Provide the [x, y] coordinate of the cell's center where the given text is located.  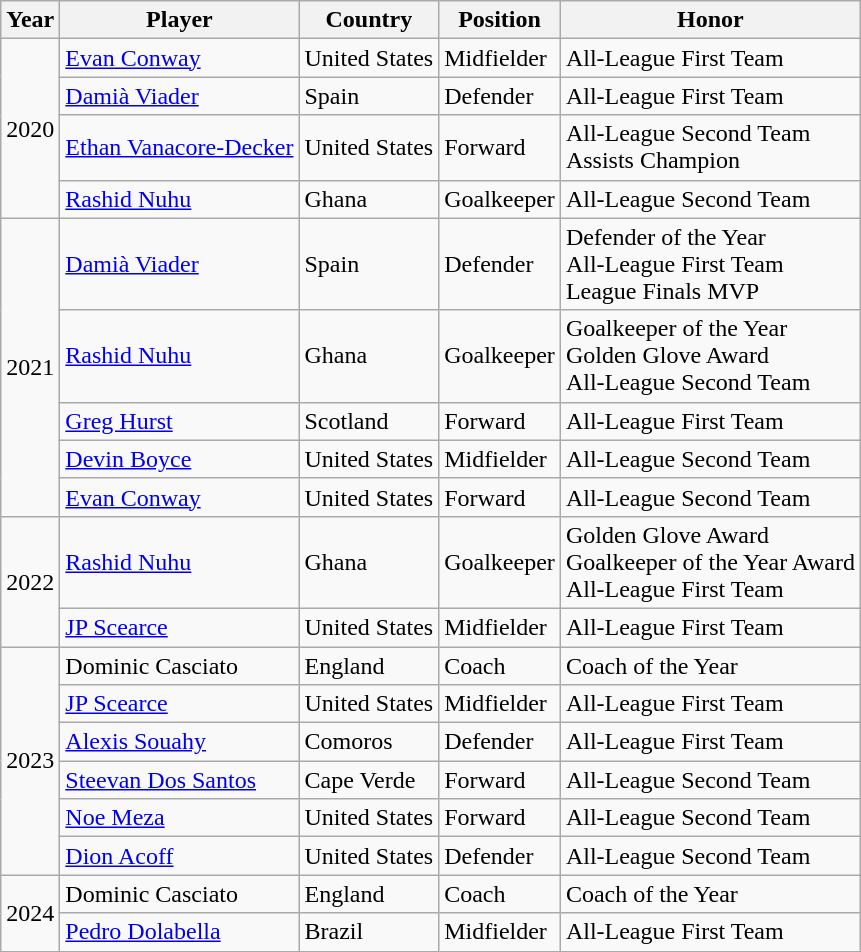
Pedro Dolabella [180, 932]
Position [500, 20]
Dion Acoff [180, 856]
Year [30, 20]
Ethan Vanacore-Decker [180, 148]
2024 [30, 913]
Noe Meza [180, 818]
Player [180, 20]
Alexis Souahy [180, 742]
Devin Boyce [180, 459]
Goalkeeper of the YearGolden Glove AwardAll-League Second Team [710, 356]
Golden Glove AwardGoalkeeper of the Year AwardAll-League First Team [710, 562]
Steevan Dos Santos [180, 780]
2022 [30, 581]
Comoros [369, 742]
2021 [30, 367]
Greg Hurst [180, 421]
Brazil [369, 932]
Country [369, 20]
All-League Second TeamAssists Champion [710, 148]
Scotland [369, 421]
Defender of the YearAll-League First TeamLeague Finals MVP [710, 264]
2020 [30, 128]
Cape Verde [369, 780]
Honor [710, 20]
2023 [30, 760]
